Scan for the cell matching the given text and deliver its (X, Y) coordinate at center. 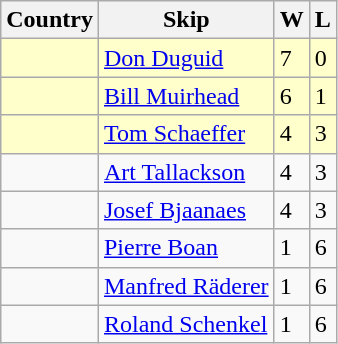
W (292, 20)
Josef Bjaanaes (186, 210)
Roland Schenkel (186, 324)
Tom Schaeffer (186, 134)
Pierre Boan (186, 248)
Country (50, 20)
0 (322, 58)
Don Duguid (186, 58)
Art Tallackson (186, 172)
L (322, 20)
Bill Muirhead (186, 96)
Manfred Räderer (186, 286)
7 (292, 58)
Skip (186, 20)
